Scan for the cell matching the given text and deliver its (x, y) coordinate at center. 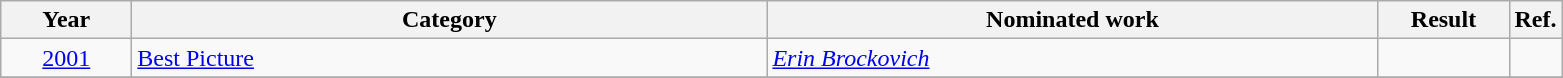
2001 (66, 58)
Best Picture (450, 58)
Result (1444, 20)
Nominated work (1072, 20)
Category (450, 20)
Erin Brockovich (1072, 58)
Ref. (1536, 20)
Year (66, 20)
